From the cell containing the given text, extract its center point as (X, Y) coordinate. 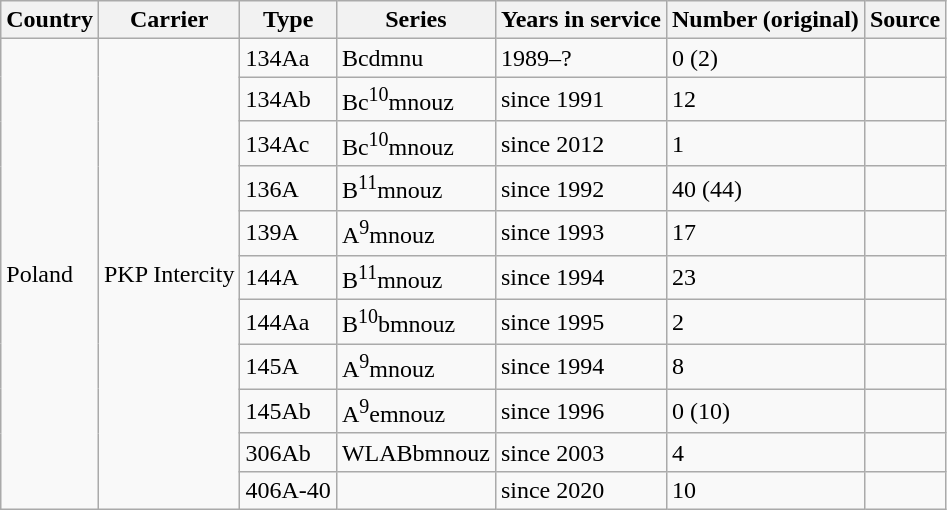
139A (288, 234)
23 (765, 278)
406A-40 (288, 490)
1989–? (580, 58)
17 (765, 234)
144Aa (288, 322)
Series (416, 20)
144A (288, 278)
A9emnouz (416, 412)
PKP Intercity (168, 274)
134Ab (288, 100)
1 (765, 144)
Carrier (168, 20)
0 (2) (765, 58)
134Ac (288, 144)
B10bmnouz (416, 322)
0 (10) (765, 412)
since 2020 (580, 490)
since 1991 (580, 100)
Source (904, 20)
145A (288, 366)
Years in service (580, 20)
since 2012 (580, 144)
since 2003 (580, 452)
10 (765, 490)
8 (765, 366)
Country (50, 20)
136A (288, 188)
WLABbmnouz (416, 452)
12 (765, 100)
since 1993 (580, 234)
306Ab (288, 452)
145Ab (288, 412)
2 (765, 322)
Number (original) (765, 20)
Poland (50, 274)
40 (44) (765, 188)
Bcdmnu (416, 58)
Type (288, 20)
since 1996 (580, 412)
4 (765, 452)
since 1995 (580, 322)
134Aa (288, 58)
since 1992 (580, 188)
